Find where the given text appears and provide that cell's center as [X, Y] coordinate. 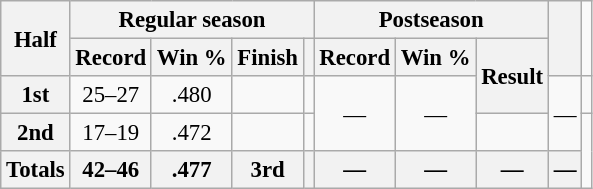
.477 [191, 170]
2nd [36, 133]
1st [36, 95]
.472 [191, 133]
Regular season [192, 20]
Totals [36, 170]
Finish [268, 58]
Result [512, 76]
.480 [191, 95]
25–27 [110, 95]
17–19 [110, 133]
Half [36, 38]
3rd [268, 170]
Postseason [432, 20]
42–46 [110, 170]
